For the text-containing cell, return its midpoint in [x, y] coordinate format. 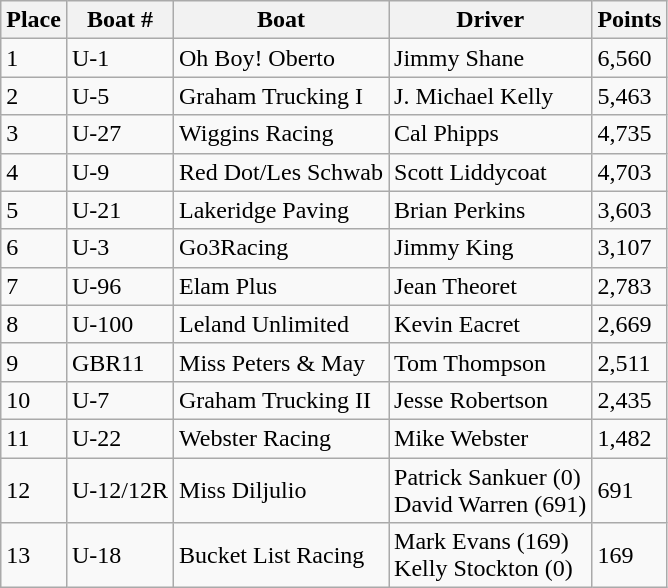
Kevin Eacret [490, 324]
Graham Trucking I [282, 96]
5 [34, 210]
Place [34, 20]
Boat [282, 20]
10 [34, 400]
U-5 [120, 96]
12 [34, 490]
Elam Plus [282, 286]
U-9 [120, 172]
U-27 [120, 134]
Mark Evans (169)Kelly Stockton (0) [490, 556]
U-3 [120, 248]
U-22 [120, 438]
2 [34, 96]
Graham Trucking II [282, 400]
3,107 [630, 248]
U-96 [120, 286]
Webster Racing [282, 438]
6,560 [630, 58]
2,435 [630, 400]
2,511 [630, 362]
Lakeridge Paving [282, 210]
Miss Diljulio [282, 490]
Red Dot/Les Schwab [282, 172]
Scott Liddycoat [490, 172]
Jimmy Shane [490, 58]
Bucket List Racing [282, 556]
4 [34, 172]
Cal Phipps [490, 134]
Oh Boy! Oberto [282, 58]
9 [34, 362]
U-18 [120, 556]
Boat # [120, 20]
3 [34, 134]
U-1 [120, 58]
5,463 [630, 96]
7 [34, 286]
1 [34, 58]
4,735 [630, 134]
Mike Webster [490, 438]
Wiggins Racing [282, 134]
U-21 [120, 210]
Points [630, 20]
8 [34, 324]
Go3Racing [282, 248]
2,669 [630, 324]
13 [34, 556]
Leland Unlimited [282, 324]
4,703 [630, 172]
Miss Peters & May [282, 362]
Jimmy King [490, 248]
Driver [490, 20]
J. Michael Kelly [490, 96]
GBR11 [120, 362]
Jesse Robertson [490, 400]
1,482 [630, 438]
3,603 [630, 210]
11 [34, 438]
Patrick Sankuer (0)David Warren (691) [490, 490]
169 [630, 556]
U-100 [120, 324]
691 [630, 490]
U-12/12R [120, 490]
Brian Perkins [490, 210]
Jean Theoret [490, 286]
Tom Thompson [490, 362]
6 [34, 248]
2,783 [630, 286]
U-7 [120, 400]
